Return [x, y] of the center of cell containing provided text 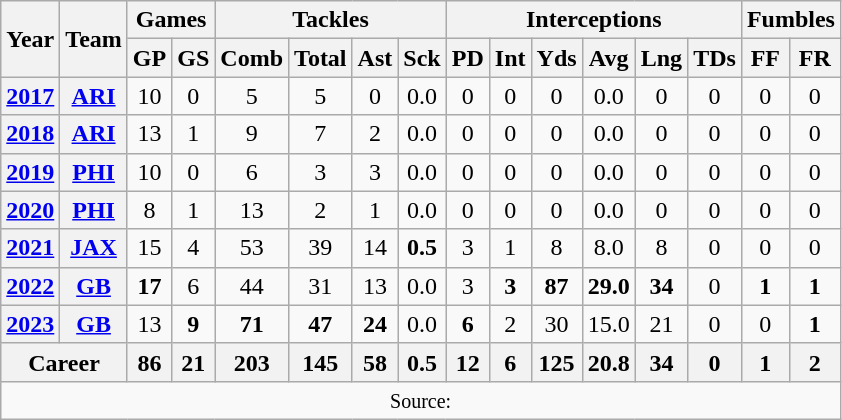
29.0 [608, 286]
TDs [715, 58]
2019 [30, 172]
20.8 [608, 362]
2017 [30, 96]
71 [252, 324]
FR [814, 58]
4 [194, 248]
58 [375, 362]
JAX [94, 248]
Comb [252, 58]
Source: [421, 400]
15 [149, 248]
Sck [422, 58]
2018 [30, 134]
44 [252, 286]
203 [252, 362]
87 [556, 286]
Career [64, 362]
14 [375, 248]
Team [94, 39]
7 [321, 134]
12 [468, 362]
125 [556, 362]
GP [149, 58]
Fumbles [790, 20]
2023 [30, 324]
PD [468, 58]
2022 [30, 286]
Interceptions [594, 20]
30 [556, 324]
Tackles [330, 20]
Total [321, 58]
Ast [375, 58]
Games [170, 20]
Avg [608, 58]
GS [194, 58]
145 [321, 362]
24 [375, 324]
2021 [30, 248]
53 [252, 248]
Int [510, 58]
17 [149, 286]
47 [321, 324]
Lng [661, 58]
15.0 [608, 324]
Yds [556, 58]
8.0 [608, 248]
Year [30, 39]
31 [321, 286]
86 [149, 362]
2020 [30, 210]
39 [321, 248]
FF [765, 58]
